Search for the cell housing the specified text and yield its (x, y) center coordinate. 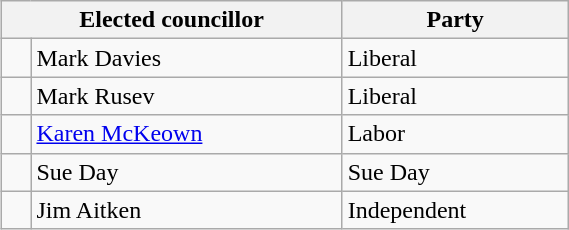
Karen McKeown (186, 134)
Independent (455, 210)
Labor (455, 134)
Jim Aitken (186, 210)
Mark Rusev (186, 96)
Party (455, 20)
Mark Davies (186, 58)
Elected councillor (172, 20)
